Capture the cell that displays the provided text and extract its [x, y] central coordinate. 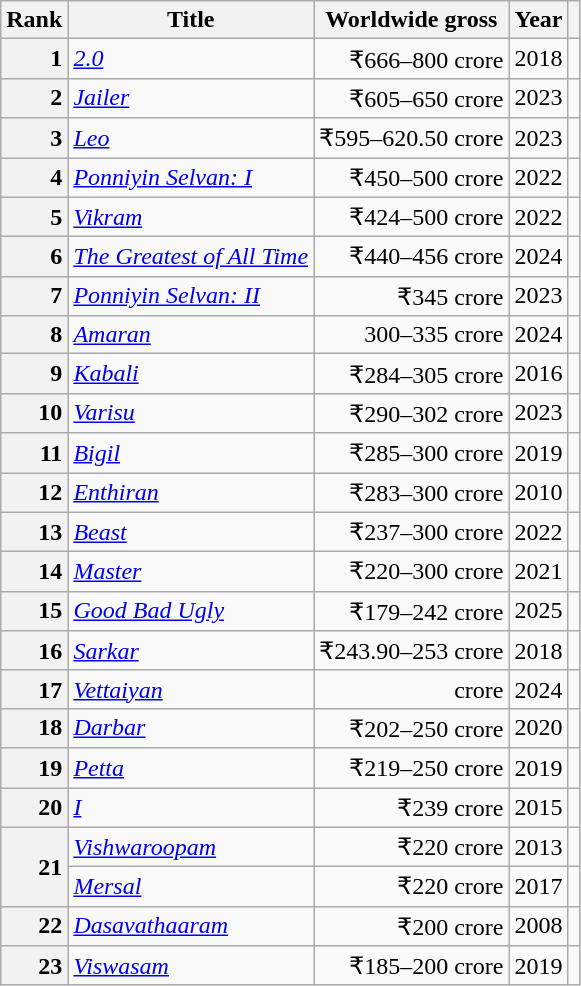
Sarkar [191, 651]
₹285–300 crore [412, 453]
₹605–650 crore [412, 98]
Ponniyin Selvan: I [191, 178]
₹202–250 crore [412, 728]
Amaran [191, 335]
10 [34, 413]
2 [34, 98]
21 [34, 866]
6 [34, 257]
2010 [538, 492]
Bigil [191, 453]
₹239 crore [412, 808]
Petta [191, 768]
22 [34, 926]
crore [412, 689]
2025 [538, 611]
₹243.90–253 crore [412, 651]
₹283–300 crore [412, 492]
Enthiran [191, 492]
Dasavathaaram [191, 926]
19 [34, 768]
₹666–800 crore [412, 59]
₹220–300 crore [412, 572]
Rank [34, 20]
2016 [538, 374]
7 [34, 296]
14 [34, 572]
Ponniyin Selvan: II [191, 296]
₹290–302 crore [412, 413]
2.0 [191, 59]
4 [34, 178]
Jailer [191, 98]
11 [34, 453]
2020 [538, 728]
5 [34, 217]
The Greatest of All Time [191, 257]
8 [34, 335]
Leo [191, 138]
3 [34, 138]
₹595–620.50 crore [412, 138]
Title [191, 20]
Vettaiyan [191, 689]
2015 [538, 808]
2017 [538, 887]
Varisu [191, 413]
I [191, 808]
₹440–456 crore [412, 257]
₹179–242 crore [412, 611]
₹219–250 crore [412, 768]
Master [191, 572]
16 [34, 651]
300–335 crore [412, 335]
12 [34, 492]
Kabali [191, 374]
13 [34, 532]
15 [34, 611]
₹450–500 crore [412, 178]
2021 [538, 572]
Vishwaroopam [191, 847]
₹345 crore [412, 296]
2013 [538, 847]
₹284–305 crore [412, 374]
Darbar [191, 728]
Mersal [191, 887]
Vikram [191, 217]
₹424–500 crore [412, 217]
17 [34, 689]
Good Bad Ugly [191, 611]
₹200 crore [412, 926]
9 [34, 374]
Viswasam [191, 966]
Worldwide gross [412, 20]
20 [34, 808]
₹237–300 crore [412, 532]
2008 [538, 926]
23 [34, 966]
1 [34, 59]
₹185–200 crore [412, 966]
Beast [191, 532]
18 [34, 728]
Year [538, 20]
